Find where the given text appears and provide that cell's center as (X, Y) coordinate. 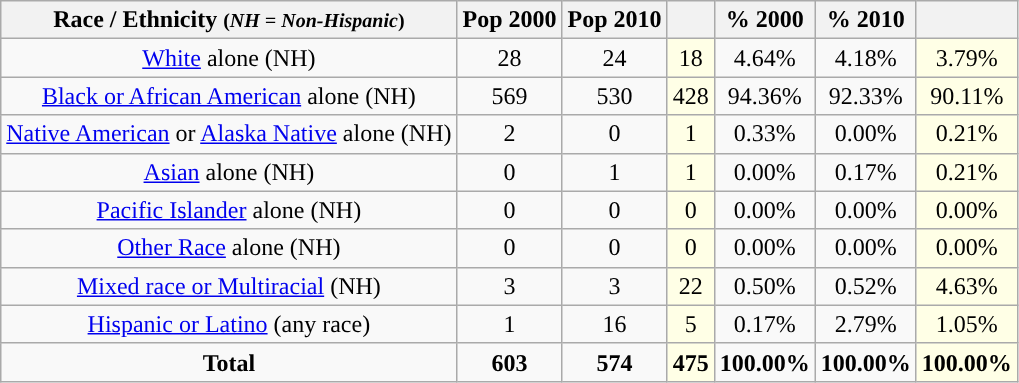
4.18% (866, 58)
Mixed race or Multiracial (NH) (229, 286)
2 (510, 134)
94.36% (764, 96)
3.79% (966, 58)
24 (614, 58)
% 2010 (866, 20)
569 (510, 96)
90.11% (966, 96)
16 (614, 324)
18 (690, 58)
Black or African American alone (NH) (229, 96)
4.64% (764, 58)
603 (510, 362)
1.05% (966, 324)
5 (690, 324)
28 (510, 58)
22 (690, 286)
Pacific Islander alone (NH) (229, 210)
475 (690, 362)
574 (614, 362)
4.63% (966, 286)
Other Race alone (NH) (229, 248)
428 (690, 96)
Pop 2010 (614, 20)
Race / Ethnicity (NH = Non-Hispanic) (229, 20)
Asian alone (NH) (229, 172)
% 2000 (764, 20)
Native American or Alaska Native alone (NH) (229, 134)
Pop 2000 (510, 20)
530 (614, 96)
0.33% (764, 134)
2.79% (866, 324)
White alone (NH) (229, 58)
Hispanic or Latino (any race) (229, 324)
Total (229, 362)
92.33% (866, 96)
0.52% (866, 286)
0.50% (764, 286)
